Extract the (X, Y) coordinate from the center of the cell holding the provided text.  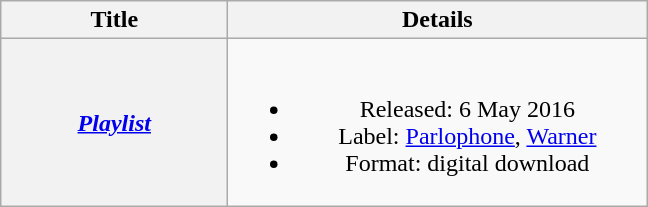
Details (438, 20)
Title (114, 20)
Released: 6 May 2016Label: Parlophone, WarnerFormat: digital download (438, 122)
Playlist (114, 122)
